Return (X, Y) of the center of cell containing provided text 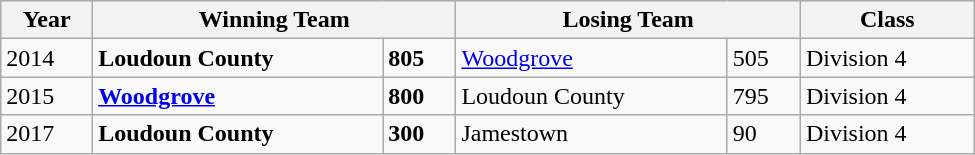
300 (420, 134)
Jamestown (592, 134)
800 (420, 96)
2015 (47, 96)
90 (764, 134)
Losing Team (628, 20)
795 (764, 96)
Class (887, 20)
505 (764, 58)
805 (420, 58)
Year (47, 20)
2017 (47, 134)
2014 (47, 58)
Winning Team (274, 20)
